For the text-containing cell, return its midpoint in [X, Y] coordinate format. 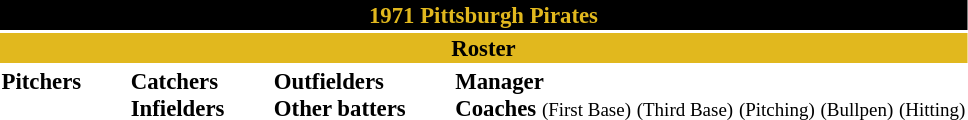
Roster [484, 48]
1971 Pittsburgh Pirates [484, 15]
